For the text-containing cell, return its midpoint in (x, y) coordinate format. 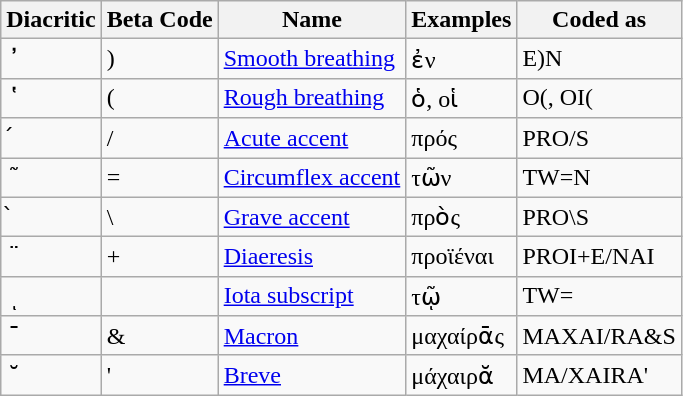
TW=N (599, 178)
ἐν (462, 59)
πρός (462, 138)
PRO\S (599, 217)
̆ (51, 375)
̈ (51, 257)
͂ (51, 178)
Examples (462, 20)
̓ (51, 59)
O(, OI( (599, 98)
Diaeresis (312, 257)
τῷ (462, 296)
/ (160, 138)
' (160, 375)
Acute accent (312, 138)
( (160, 98)
́ (51, 138)
\ (160, 217)
μάχαιρᾰ (462, 375)
= (160, 178)
ͅ (51, 296)
προϊέναι (462, 257)
μαχαίρᾱς (462, 336)
PRO/S (599, 138)
Breve (312, 375)
Coded as (599, 20)
̄ (51, 336)
Grave accent (312, 217)
̀ (51, 217)
E)N (599, 59)
& (160, 336)
πρὸς (462, 217)
Beta Code (160, 20)
Circumflex accent (312, 178)
̔ (51, 98)
MA/XAIRA' (599, 375)
Name (312, 20)
Smooth breathing (312, 59)
+ (160, 257)
) (160, 59)
Iota subscript (312, 296)
MAXAI/RA&S (599, 336)
PROI+E/NAI (599, 257)
Rough breathing (312, 98)
Diacritic (51, 20)
ὁ, οἱ (462, 98)
TW= (599, 296)
τῶν (462, 178)
Macron (312, 336)
